Output the (x, y) coordinate of the center of the cell containing the given text.  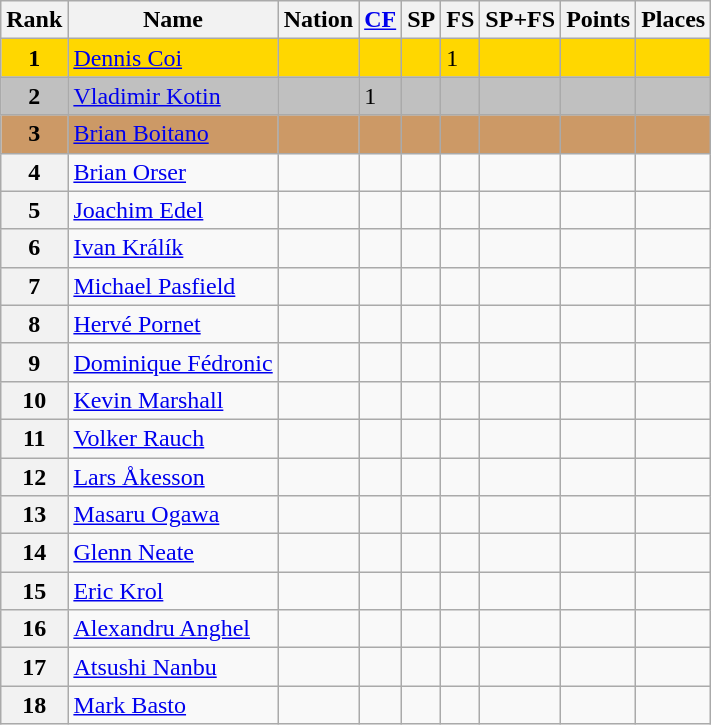
6 (34, 248)
7 (34, 286)
Dominique Fédronic (173, 362)
Lars Åkesson (173, 477)
13 (34, 515)
Mark Basto (173, 705)
Masaru Ogawa (173, 515)
8 (34, 324)
Nation (318, 20)
18 (34, 705)
Vladimir Kotin (173, 96)
16 (34, 629)
17 (34, 667)
Atsushi Nanbu (173, 667)
Name (173, 20)
SP+FS (520, 20)
10 (34, 400)
15 (34, 591)
Dennis Coi (173, 58)
Kevin Marshall (173, 400)
9 (34, 362)
Points (598, 20)
Brian Boitano (173, 134)
5 (34, 210)
Hervé Pornet (173, 324)
Glenn Neate (173, 553)
Ivan Králík (173, 248)
11 (34, 438)
14 (34, 553)
Rank (34, 20)
Alexandru Anghel (173, 629)
SP (422, 20)
Brian Orser (173, 172)
FS (460, 20)
12 (34, 477)
Michael Pasfield (173, 286)
2 (34, 96)
CF (380, 20)
3 (34, 134)
Joachim Edel (173, 210)
Places (674, 20)
4 (34, 172)
Eric Krol (173, 591)
Volker Rauch (173, 438)
